Pinpoint the cell where the given text exists, returning its (X, Y) midpoint coordinate. 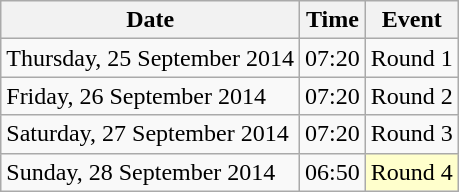
Thursday, 25 September 2014 (150, 58)
Sunday, 28 September 2014 (150, 172)
Round 3 (412, 134)
06:50 (333, 172)
Event (412, 20)
Date (150, 20)
Friday, 26 September 2014 (150, 96)
Time (333, 20)
Round 1 (412, 58)
Round 4 (412, 172)
Saturday, 27 September 2014 (150, 134)
Round 2 (412, 96)
